From the cell containing the given text, extract its center point as [x, y] coordinate. 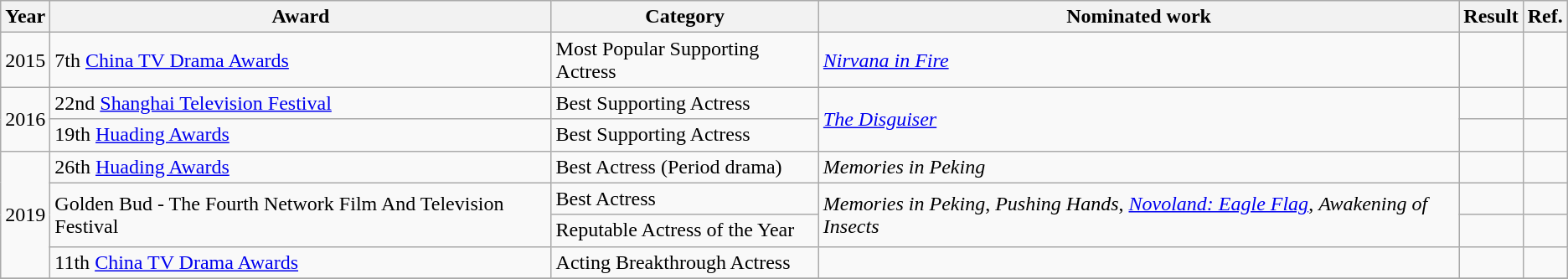
Golden Bud - The Fourth Network Film And Television Festival [301, 214]
Result [1491, 17]
26th Huading Awards [301, 167]
11th China TV Drama Awards [301, 262]
Nominated work [1138, 17]
Memories in Peking, Pushing Hands, Novoland: Eagle Flag, Awakening of Insects [1138, 214]
Best Actress [685, 199]
2019 [25, 214]
Ref. [1545, 17]
7th China TV Drama Awards [301, 60]
Year [25, 17]
Acting Breakthrough Actress [685, 262]
Memories in Peking [1138, 167]
22nd Shanghai Television Festival [301, 103]
Award [301, 17]
The Disguiser [1138, 119]
Category [685, 17]
Most Popular Supporting Actress [685, 60]
19th Huading Awards [301, 135]
2015 [25, 60]
Nirvana in Fire [1138, 60]
2016 [25, 119]
Reputable Actress of the Year [685, 230]
Best Actress (Period drama) [685, 167]
